Capture the cell that displays the provided text and extract its (X, Y) central coordinate. 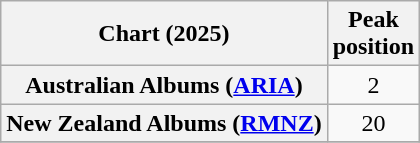
New Zealand Albums (RMNZ) (164, 123)
Chart (2025) (164, 34)
20 (373, 123)
Australian Albums (ARIA) (164, 85)
Peakposition (373, 34)
2 (373, 85)
